Capture the cell that displays the provided text and extract its [X, Y] central coordinate. 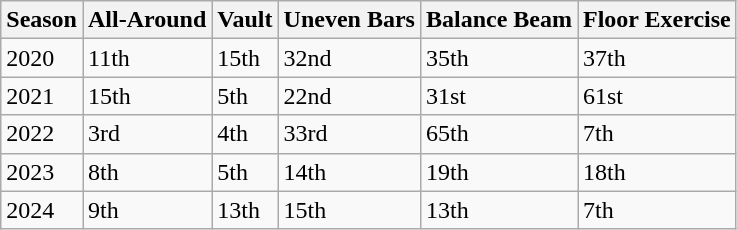
2020 [42, 58]
18th [658, 172]
32nd [349, 58]
65th [498, 134]
All-Around [146, 20]
2023 [42, 172]
Uneven Bars [349, 20]
2024 [42, 210]
9th [146, 210]
Season [42, 20]
4th [245, 134]
3rd [146, 134]
14th [349, 172]
8th [146, 172]
Balance Beam [498, 20]
31st [498, 96]
19th [498, 172]
35th [498, 58]
2021 [42, 96]
11th [146, 58]
Vault [245, 20]
2022 [42, 134]
Floor Exercise [658, 20]
33rd [349, 134]
37th [658, 58]
61st [658, 96]
22nd [349, 96]
